Identify which cell holds the provided text, then report its [x, y] central coordinate. 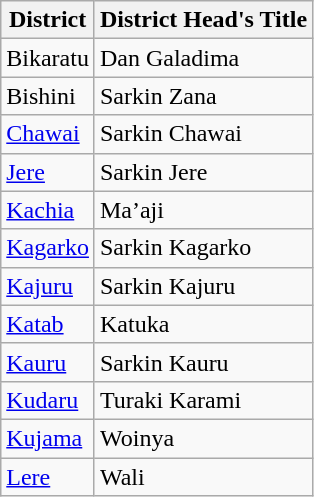
Sarkin Chawai [203, 134]
Jere [48, 172]
Lere [48, 477]
Sarkin Kajuru [203, 286]
Kachia [48, 210]
Dan Galadima [203, 58]
Kajuru [48, 286]
District [48, 20]
Sarkin Kauru [203, 362]
Chawai [48, 134]
Bikaratu [48, 58]
Ma’aji [203, 210]
Turaki Karami [203, 400]
Katab [48, 324]
Katuka [203, 324]
Kujama [48, 438]
District Head's Title [203, 20]
Sarkin Kagarko [203, 248]
Kagarko [48, 248]
Woinya [203, 438]
Bishini [48, 96]
Sarkin Zana [203, 96]
Kudaru [48, 400]
Sarkin Jere [203, 172]
Wali [203, 477]
Kauru [48, 362]
